Output the (X, Y) coordinate of the center of the cell containing the given text.  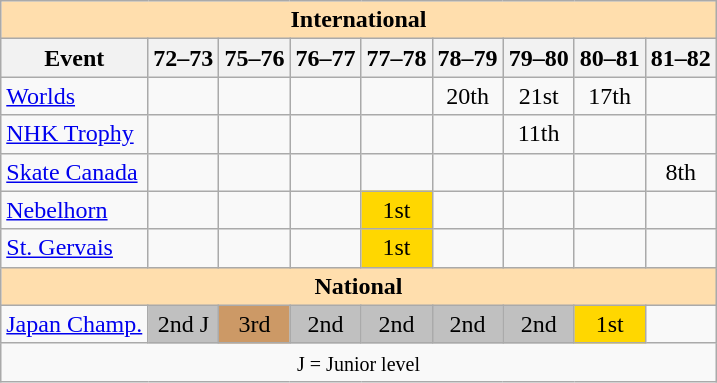
80–81 (610, 58)
NHK Trophy (74, 134)
2nd J (184, 324)
21st (538, 96)
78–79 (468, 58)
J = Junior level (359, 362)
77–78 (396, 58)
75–76 (254, 58)
17th (610, 96)
Event (74, 58)
Japan Champ. (74, 324)
76–77 (326, 58)
3rd (254, 324)
Worlds (74, 96)
11th (538, 134)
8th (680, 172)
81–82 (680, 58)
20th (468, 96)
Skate Canada (74, 172)
Nebelhorn (74, 210)
International (359, 20)
79–80 (538, 58)
72–73 (184, 58)
St. Gervais (74, 248)
National (359, 286)
